Detect which cell encompasses the target text, then output its (x, y) center coordinate. 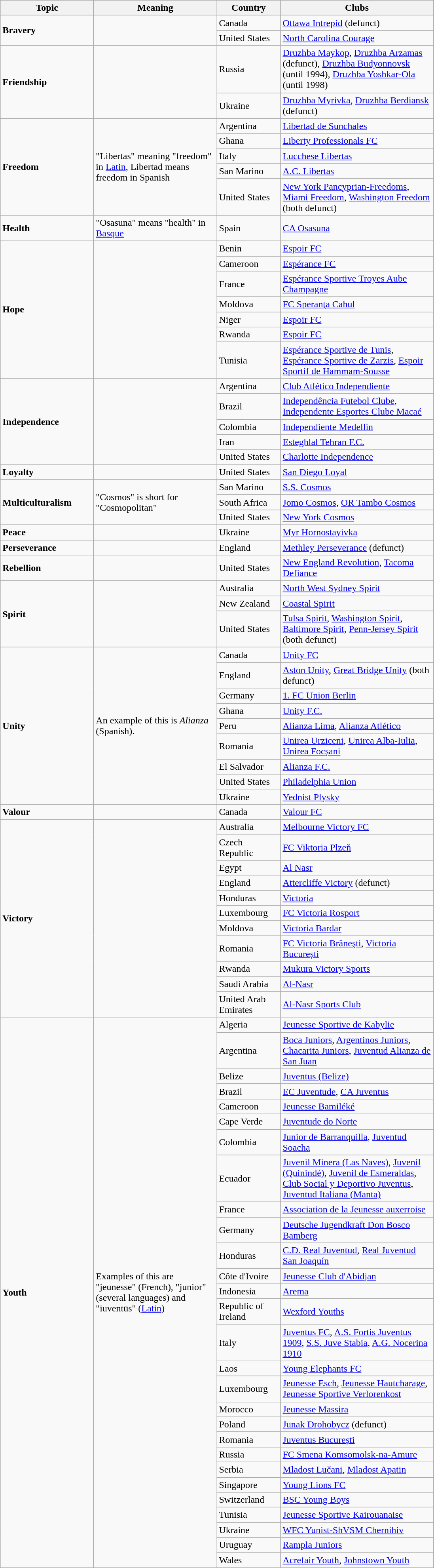
Wales (248, 1560)
Club Atlético Independiente (357, 386)
Philadelphia Union (357, 782)
Peru (248, 726)
Youth (47, 1292)
FC Victoria Rosport (357, 913)
Liberty Professionals FC (357, 141)
CA Osasuna (357, 228)
Ecuador (248, 1178)
Yednist Plysky (357, 797)
FC Viktoria Plzeň (357, 847)
New York Cosmos (357, 517)
Unity FC (357, 655)
Friendship (47, 82)
South Africa (248, 502)
Singapore (248, 1484)
Mukura Victory Sports (357, 969)
Uruguay (248, 1545)
Meaning (155, 8)
FC Speranţa Cahul (357, 304)
Alianza Lima, Alianza Atlético (357, 726)
Valour FC (357, 812)
FC Victoria Brăneşti, Victoria București (357, 949)
Belize (248, 1076)
Juventus FC, A.S. Fortis Juventus 1909, S.S. Juve Stabia, A.G. Nocerina 1910 (357, 1343)
Alianza F.C. (357, 767)
Valour (47, 812)
Charlotte Independence (357, 457)
Myr Hornostayivka (357, 532)
United Arab Emirates (248, 1004)
An example of this is Alianza (Spanish). (155, 726)
Jomo Cosmos, OR Tambo Cosmos (357, 502)
"Cosmos" is short for "Cosmopolitan" (155, 502)
BSC Young Boys (357, 1500)
Health (47, 228)
Niger (248, 320)
Jeunesse Bamiléké (357, 1106)
Jeunesse Esch, Jeunesse Hautcharage, Jeunesse Sportive Verlorenkost (357, 1389)
Loyalty (47, 472)
Druzhba Myrivka, Druzhba Berdiansk (defunct) (357, 105)
Druzhba Maykop, Druzhba Arzamas (defunct), Druzhba Budyonnovsk (until 1994), Druzhba Yoshkar-Ola (until 1998) (357, 69)
Jeunesse Sportive Kairouanaise (357, 1515)
Juvenil Minera (Las Naves), Juvenil (Quinindé), Juvenil de Esmeraldas, Club Social y Deportivo Juventus, Juventud Italiana (Manta) (357, 1178)
FC Smena Komsomolsk-na-Amure (357, 1454)
Poland (248, 1424)
Iran (248, 442)
"Osasuna" means "health" in Basque (155, 228)
Topic (47, 8)
Esteghlal Tehran F.C. (357, 442)
San Diego Loyal (357, 472)
Unirea Urziceni, Unirea Alba-Iulia, Unirea Focșani (357, 746)
Espérance Sportive de Tunis, Espérance Sportive de Zarzis, Espoir Sportif de Hammam-Sousse (357, 360)
North Carolina Courage (357, 38)
Aston Unity, Great Bridge Unity (both defunct) (357, 676)
North West Sydney Spirit (357, 588)
Czech Republic (248, 847)
Independence (47, 421)
S.S. Cosmos (357, 487)
Victoria (357, 898)
Ottawa Intrepid (defunct) (357, 23)
Attercliffe Victory (defunct) (357, 883)
Association de la Jeunesse auxerroise (357, 1210)
1. FC Union Berlin (357, 696)
Melbourne Victory FC (357, 827)
Juventude do Norte (357, 1121)
Rampla Juniors (357, 1545)
Jeunesse Sportive de Kabylie (357, 1025)
Côte d'Ivoire (248, 1276)
Espérance Sportive Troyes Aube Champagne (357, 284)
Juventus București (357, 1439)
Indonesia (248, 1291)
Boca Juniors, Argentinos Juniors, Chacarita Juniors, Juventud Alianza de San Juan (357, 1050)
Independiente Medellín (357, 427)
Morocco (248, 1409)
Junior de Barranquilla, Juventud Soacha (357, 1142)
Multiculturalism (47, 502)
Coastal Spirit (357, 603)
Spain (248, 228)
Young Elephants FC (357, 1368)
Serbia (248, 1469)
Wexford Youths (357, 1311)
Acrefair Youth, Johnstown Youth (357, 1560)
Algeria (248, 1025)
Victoria Bardar (357, 928)
Bravery (47, 30)
Juventus (Belize) (357, 1076)
New York Pancyprian-Freedoms, Miami Freedom, Washington Freedom (both defunct) (357, 197)
Jeunesse Club d'Abidjan (357, 1276)
Spirit (47, 614)
New Zealand (248, 603)
Victory (47, 918)
Saudi Arabia (248, 984)
Clubs (357, 8)
Espérance FC (357, 263)
Benin (248, 248)
EC Juventude, CA Juventus (357, 1091)
Jeunesse Massira (357, 1409)
Junak Drohobycz (defunct) (357, 1424)
Al Nasr (357, 868)
Rebellion (47, 568)
Peace (47, 532)
Laos (248, 1368)
Al-Nasr Sports Club (357, 1004)
Unity (47, 726)
Tulsa Spirit, Washington Spirit, Baltimore Spirit, Penn-Jersey Spirit (both defunct) (357, 629)
Republic of Ireland (248, 1311)
C.D. Real Juventud, Real Juventud San Joaquín (357, 1256)
Young Lions FC (357, 1484)
Egypt (248, 868)
Hope (47, 310)
Al-Nasr (357, 984)
Examples of this are "jeunesse" (French), "junior" (several languages) and "iuventūs" (Latin) (155, 1292)
New England Revolution, Tacoma Defiance (357, 568)
Libertad de Sunchales (357, 126)
Methley Perseverance (defunct) (357, 548)
Arema (357, 1291)
A.C. Libertas (357, 171)
Unity F.C. (357, 711)
Independência Futebol Clube, Independente Esportes Clube Macaé (357, 406)
Lucchese Libertas (357, 156)
Switzerland (248, 1500)
Perseverance (47, 548)
Cape Verde (248, 1121)
Deutsche Jugendkraft Don Bosco Bamberg (357, 1230)
Mladost Lučani, Mladost Apatin (357, 1469)
El Salvador (248, 767)
Freedom (47, 167)
"Libertas" meaning "freedom" in Latin, Libertad means freedom in Spanish (155, 167)
WFC Yunist-ShVSM Chernihiv (357, 1530)
Country (248, 8)
